Scan for the cell matching the given text and deliver its (x, y) coordinate at center. 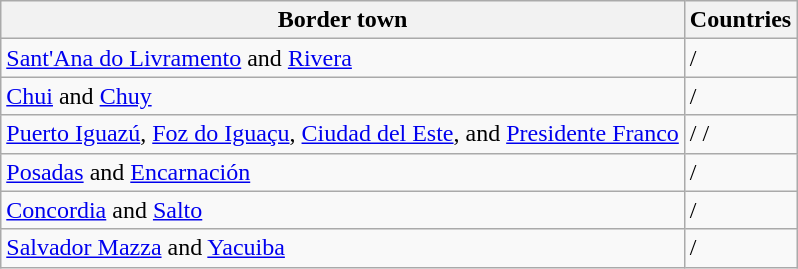
Countries (740, 20)
Border town (343, 20)
Chui and Chuy (343, 96)
Concordia and Salto (343, 210)
Salvador Mazza and Yacuiba (343, 248)
Puerto Iguazú, Foz do Iguaçu, Ciudad del Este, and Presidente Franco (343, 134)
/ / (740, 134)
Sant'Ana do Livramento and Rivera (343, 58)
Posadas and Encarnación (343, 172)
